From the cell containing the given text, extract its center point as [x, y] coordinate. 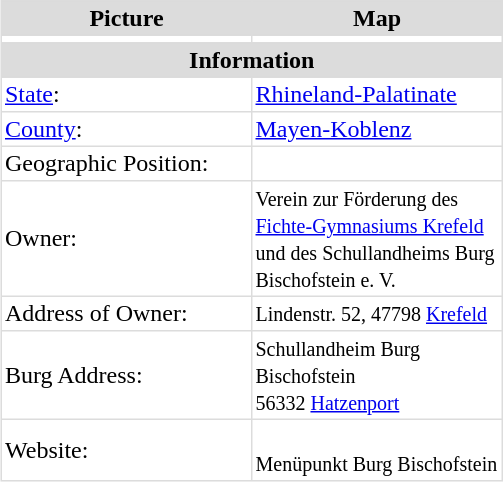
Lindenstr. 52, 47798 Krefeld [376, 314]
Rhineland-Palatinate [376, 94]
Burg Address: [126, 376]
Menüpunkt Burg Bischofstein [376, 450]
Geographic Position: [126, 164]
Owner: [126, 239]
Schullandheim Burg Bischofstein56332 Hatzenport [376, 376]
State: [126, 94]
Mayen-Koblenz [376, 128]
Map [376, 18]
Verein zur Förderung des Fichte-Gymnasiums Krefeld und des Schullandheims Burg Bischofstein e. V. [376, 239]
Picture [126, 18]
County: [126, 128]
Website: [126, 450]
Address of Owner: [126, 314]
Information [252, 60]
